Find where the given text appears and provide that cell's center as (X, Y) coordinate. 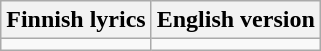
Finnish lyrics (76, 20)
English version (236, 20)
